For the text-containing cell, return its midpoint in [X, Y] coordinate format. 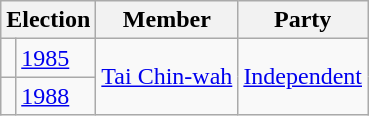
Independent [303, 77]
1985 [56, 58]
Tai Chin-wah [167, 77]
Party [303, 20]
Election [48, 20]
1988 [56, 96]
Member [167, 20]
